Pinpoint the cell where the given text exists, returning its [X, Y] midpoint coordinate. 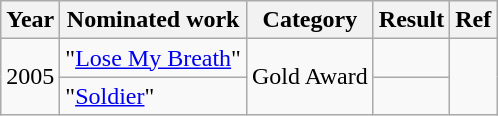
"Lose My Breath" [154, 58]
Result [411, 20]
"Soldier" [154, 96]
Ref [474, 20]
Nominated work [154, 20]
Gold Award [310, 77]
Category [310, 20]
2005 [30, 77]
Year [30, 20]
